Locate the cell with the specified text and output its (x, y) center coordinate. 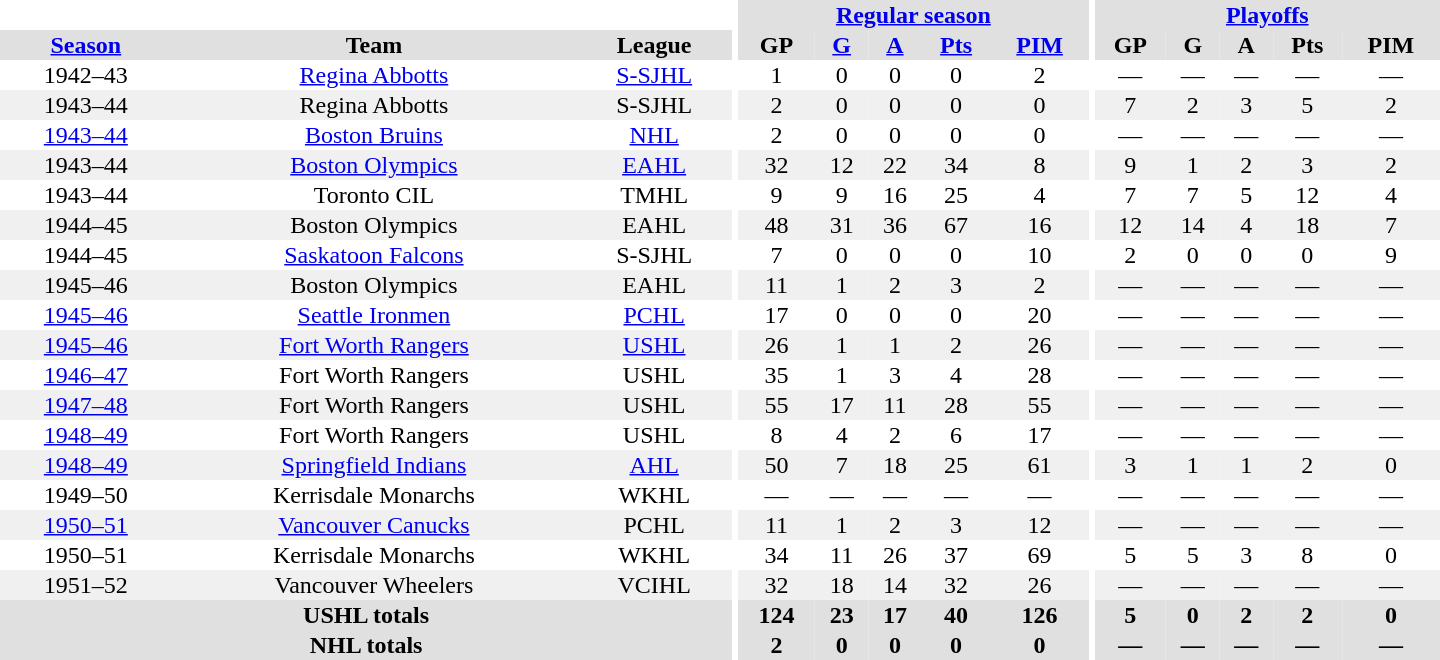
124 (776, 615)
67 (956, 225)
VCIHL (654, 585)
Regular season (914, 15)
40 (956, 615)
6 (956, 435)
20 (1040, 315)
48 (776, 225)
AHL (654, 465)
35 (776, 375)
31 (842, 225)
Saskatoon Falcons (374, 255)
37 (956, 555)
Toronto CIL (374, 195)
Vancouver Canucks (374, 525)
22 (894, 165)
36 (894, 225)
Season (86, 45)
NHL (654, 135)
League (654, 45)
1949–50 (86, 495)
1942–43 (86, 75)
Playoffs (1268, 15)
23 (842, 615)
Springfield Indians (374, 465)
NHL totals (366, 645)
Boston Bruins (374, 135)
69 (1040, 555)
Vancouver Wheelers (374, 585)
1947–48 (86, 405)
TMHL (654, 195)
10 (1040, 255)
Team (374, 45)
1946–47 (86, 375)
61 (1040, 465)
126 (1040, 615)
Seattle Ironmen (374, 315)
50 (776, 465)
USHL totals (366, 615)
1951–52 (86, 585)
